Locate the cell with the specified text and output its [X, Y] center coordinate. 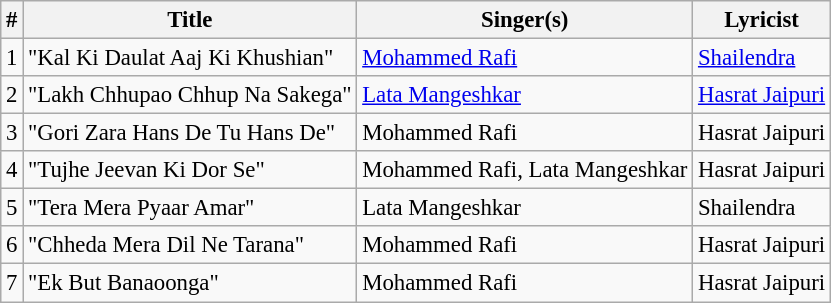
Lyricist [762, 20]
"Ek But Banaoonga" [190, 283]
5 [12, 208]
4 [12, 170]
7 [12, 283]
"Tera Mera Pyaar Amar" [190, 208]
"Tujhe Jeevan Ki Dor Se" [190, 170]
Title [190, 20]
"Gori Zara Hans De Tu Hans De" [190, 133]
6 [12, 245]
Mohammed Rafi, Lata Mangeshkar [525, 170]
3 [12, 133]
"Lakh Chhupao Chhup Na Sakega" [190, 95]
Singer(s) [525, 20]
"Chheda Mera Dil Ne Tarana" [190, 245]
# [12, 20]
2 [12, 95]
"Kal Ki Daulat Aaj Ki Khushian" [190, 58]
1 [12, 58]
